Search for the cell housing the specified text and yield its [X, Y] center coordinate. 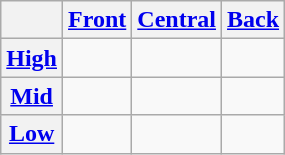
Front [98, 20]
Low [32, 134]
Central [177, 20]
Back [254, 20]
High [32, 58]
Mid [32, 96]
